For the text-containing cell, return its midpoint in [X, Y] coordinate format. 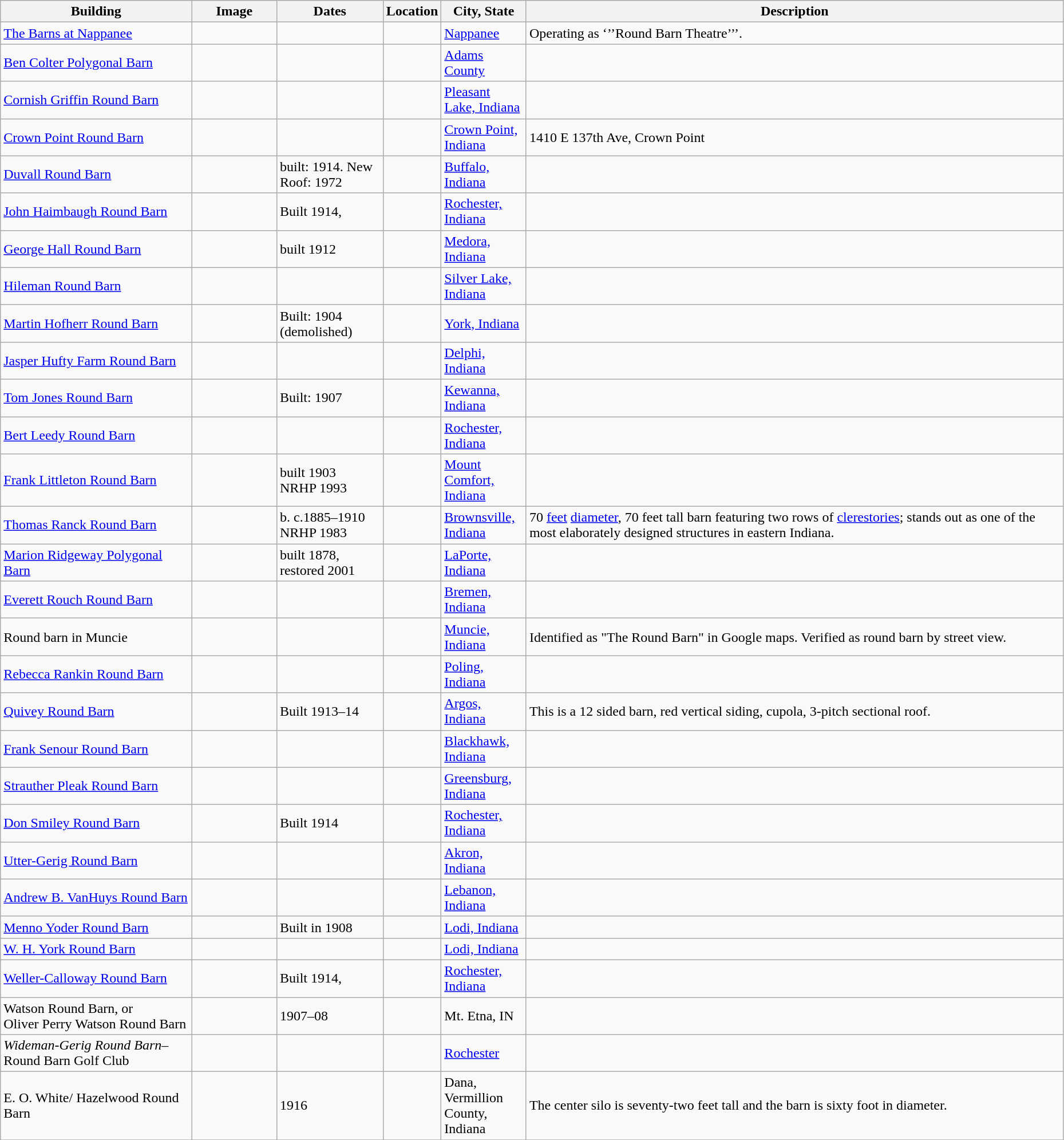
Crown Point Round Barn [96, 137]
E. O. White/ Hazelwood Round Barn [96, 1106]
Hileman Round Barn [96, 286]
Mount Comfort, Indiana [484, 480]
1907–08 [330, 1016]
Dana, Vermillion County, Indiana [484, 1106]
Cornish Griffin Round Barn [96, 100]
John Haimbaugh Round Barn [96, 212]
Round barn in Muncie [96, 637]
Frank Littleton Round Barn [96, 480]
Delphi, Indiana [484, 361]
Watson Round Barn, orOliver Perry Watson Round Barn [96, 1016]
Weller-Calloway Round Barn [96, 978]
Pleasant Lake, Indiana [484, 100]
Andrew B. VanHuys Round Barn [96, 898]
Image [235, 11]
Frank Senour Round Barn [96, 749]
Menno Yoder Round Barn [96, 927]
Built in 1908 [330, 927]
Duvall Round Barn [96, 174]
Medora, Indiana [484, 248]
Poling, Indiana [484, 674]
1410 E 137th Ave, Crown Point [794, 137]
Bert Leedy Round Barn [96, 435]
Kewanna, Indiana [484, 397]
Brownsville, Indiana [484, 526]
Jasper Hufty Farm Round Barn [96, 361]
LaPorte, Indiana [484, 562]
Built 1914 [330, 823]
Mt. Etna, IN [484, 1016]
b. c.1885–1910NRHP 1983 [330, 526]
George Hall Round Barn [96, 248]
Wideman-Gerig Round Barn– Round Barn Golf Club [96, 1054]
City, State [484, 11]
built 1903NRHP 1993 [330, 480]
Everett Rouch Round Barn [96, 600]
Silver Lake, Indiana [484, 286]
The Barns at Nappanee [96, 33]
Buffalo, Indiana [484, 174]
Greensburg, Indiana [484, 786]
Identified as "The Round Barn" in Google maps. Verified as round barn by street view. [794, 637]
built 1912 [330, 248]
built: 1914. New Roof: 1972 [330, 174]
Strauther Pleak Round Barn [96, 786]
Rochester [484, 1054]
Description [794, 11]
Martin Hofherr Round Barn [96, 323]
Built 1913–14 [330, 711]
Lebanon, Indiana [484, 898]
Utter-Gerig Round Barn [96, 860]
Rebecca Rankin Round Barn [96, 674]
The center silo is seventy-two feet tall and the barn is sixty foot in diameter. [794, 1106]
Building [96, 11]
Ben Colter Polygonal Barn [96, 63]
This is a 12 sided barn, red vertical siding, cupola, 3-pitch sectional roof. [794, 711]
Crown Point, Indiana [484, 137]
Marion Ridgeway Polygonal Barn [96, 562]
Nappanee [484, 33]
Operating as ‘’’Round Barn Theatre’’’. [794, 33]
Bremen, Indiana [484, 600]
Built: 1904 (demolished) [330, 323]
built 1878, restored 2001 [330, 562]
W. H. York Round Barn [96, 949]
Tom Jones Round Barn [96, 397]
Location [412, 11]
Muncie, Indiana [484, 637]
Don Smiley Round Barn [96, 823]
Thomas Ranck Round Barn [96, 526]
Adams County [484, 63]
Blackhawk, Indiana [484, 749]
1916 [330, 1106]
Argos, Indiana [484, 711]
Dates [330, 11]
Built: 1907 [330, 397]
York, Indiana [484, 323]
Quivey Round Barn [96, 711]
Akron, Indiana [484, 860]
